Output the [x, y] coordinate of the center of the cell containing the given text.  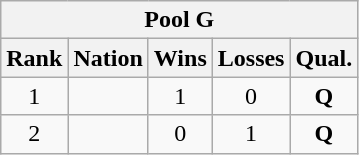
Nation [108, 58]
Rank [34, 58]
Pool G [180, 20]
2 [34, 134]
Losses [251, 58]
Wins [180, 58]
Qual. [324, 58]
